Return the [x, y] coordinate for the center point of the cell that contains the specified text.  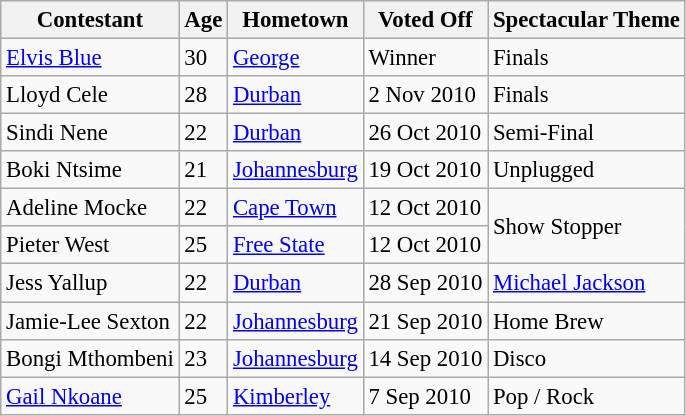
Spectacular Theme [587, 20]
Free State [296, 245]
Winner [425, 58]
Sindi Nene [90, 133]
Adeline Mocke [90, 208]
Unplugged [587, 170]
Lloyd Cele [90, 95]
Boki Ntsime [90, 170]
Age [204, 20]
28 Sep 2010 [425, 283]
Gail Nkoane [90, 396]
26 Oct 2010 [425, 133]
21 [204, 170]
19 Oct 2010 [425, 170]
Michael Jackson [587, 283]
14 Sep 2010 [425, 358]
Semi-Final [587, 133]
Kimberley [296, 396]
Jamie-Lee Sexton [90, 321]
Cape Town [296, 208]
Pop / Rock [587, 396]
Contestant [90, 20]
28 [204, 95]
George [296, 58]
Voted Off [425, 20]
2 Nov 2010 [425, 95]
Hometown [296, 20]
Show Stopper [587, 226]
Disco [587, 358]
Jess Yallup [90, 283]
23 [204, 358]
Home Brew [587, 321]
Bongi Mthombeni [90, 358]
7 Sep 2010 [425, 396]
Elvis Blue [90, 58]
30 [204, 58]
Pieter West [90, 245]
21 Sep 2010 [425, 321]
